From the cell containing the given text, extract its center point as (X, Y) coordinate. 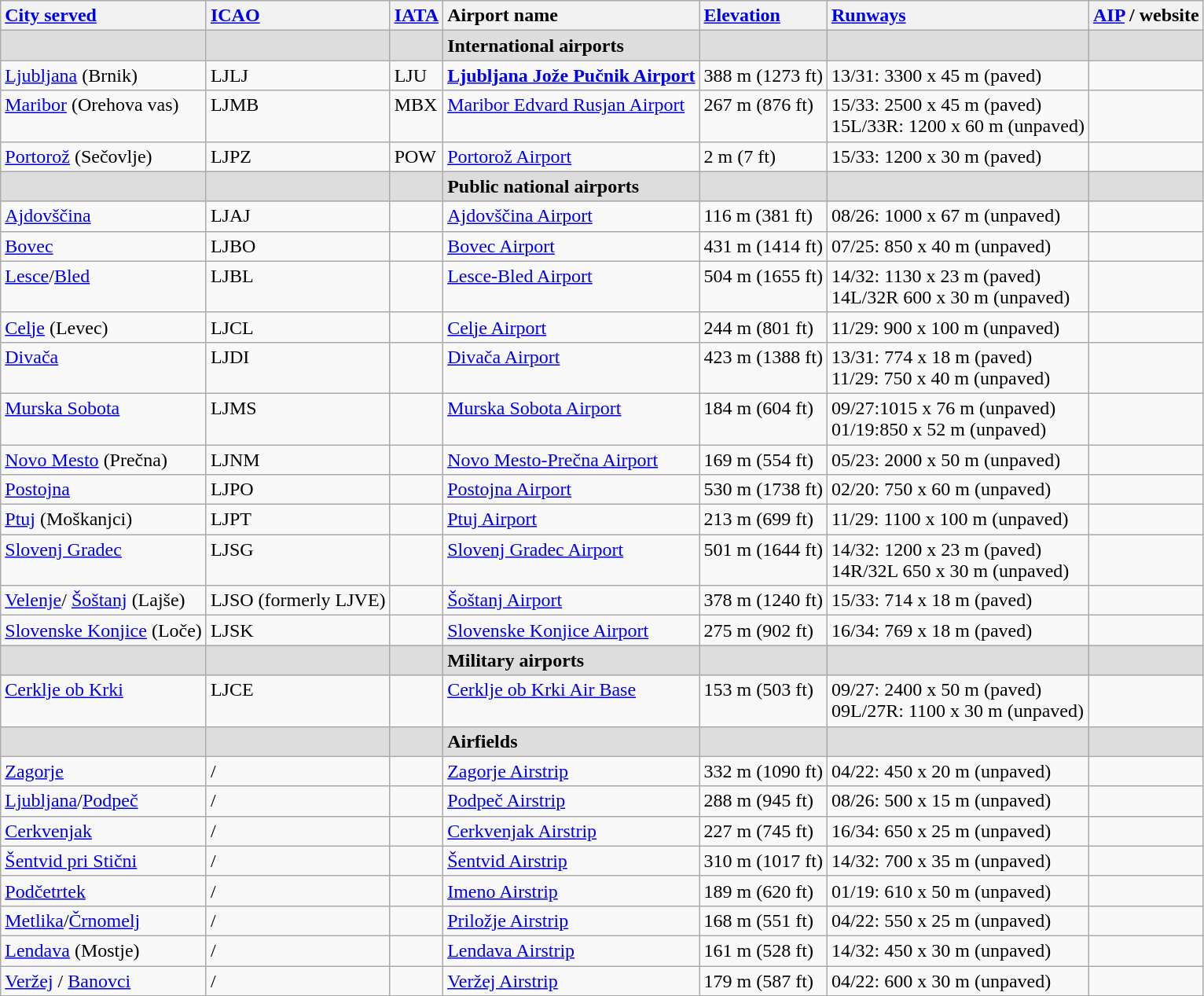
Ptuj (Moškanjci) (104, 520)
Airfields (571, 741)
Ljubljana/Podpeč (104, 801)
Velenje/ Šoštanj (Lajše) (104, 601)
02/20: 750 x 60 m (unpaved) (957, 490)
530 m (1738 ft) (763, 490)
11/29: 1100 x 100 m (unpaved) (957, 520)
LJCL (298, 327)
Imeno Airstrip (571, 891)
184 m (604 ft) (763, 418)
Ljubljana Jože Pučnik Airport (571, 75)
International airports (571, 46)
153 m (503 ft) (763, 701)
Šentvid pri Stični (104, 861)
LJLJ (298, 75)
Podčetrtek (104, 891)
Cerkvenjak (104, 831)
16/34: 769 x 18 m (paved) (957, 630)
Ptuj Airport (571, 520)
09/27: 2400 x 50 m (paved) 09L/27R: 1100 x 30 m (unpaved) (957, 701)
IATA (417, 16)
LJSK (298, 630)
LJCE (298, 701)
Celje (Levec) (104, 327)
Portorož Airport (571, 156)
14/32: 1200 x 23 m (paved) 14R/32L 650 x 30 m (unpaved) (957, 560)
LJDI (298, 368)
431 m (1414 ft) (763, 246)
Lesce/Bled (104, 286)
244 m (801 ft) (763, 327)
08/26: 1000 x 67 m (unpaved) (957, 216)
Veržej Airstrip (571, 980)
LJBO (298, 246)
Ajdovščina Airport (571, 216)
168 m (551 ft) (763, 921)
LJPZ (298, 156)
Elevation (763, 16)
Divača (104, 368)
AIP / website (1146, 16)
Portorož (Sečovlje) (104, 156)
Runways (957, 16)
LJMB (298, 116)
16/34: 650 x 25 m (unpaved) (957, 831)
Zagorje (104, 771)
LJAJ (298, 216)
Public national airports (571, 186)
15/33: 714 x 18 m (paved) (957, 601)
Slovenske Konjice Airport (571, 630)
14/32: 700 x 35 m (unpaved) (957, 861)
Military airports (571, 660)
Veržej / Banovci (104, 980)
Cerklje ob Krki (104, 701)
213 m (699 ft) (763, 520)
POW (417, 156)
07/25: 850 x 40 m (unpaved) (957, 246)
Podpeč Airstrip (571, 801)
378 m (1240 ft) (763, 601)
LJPT (298, 520)
189 m (620 ft) (763, 891)
City served (104, 16)
310 m (1017 ft) (763, 861)
Celje Airport (571, 327)
504 m (1655 ft) (763, 286)
267 m (876 ft) (763, 116)
Metlika/Črnomelj (104, 921)
Murska Sobota (104, 418)
Postojna Airport (571, 490)
LJBL (298, 286)
Bovec (104, 246)
423 m (1388 ft) (763, 368)
Cerkvenjak Airstrip (571, 831)
04/22: 550 x 25 m (unpaved) (957, 921)
332 m (1090 ft) (763, 771)
14/32: 450 x 30 m (unpaved) (957, 950)
Lendava (Mostje) (104, 950)
LJNM (298, 460)
08/26: 500 x 15 m (unpaved) (957, 801)
LJSO (formerly LJVE) (298, 601)
275 m (902 ft) (763, 630)
Priložje Airstrip (571, 921)
04/22: 450 x 20 m (unpaved) (957, 771)
288 m (945 ft) (763, 801)
LJSG (298, 560)
Zagorje Airstrip (571, 771)
Cerklje ob Krki Air Base (571, 701)
13/31: 3300 x 45 m (paved) (957, 75)
Maribor Edvard Rusjan Airport (571, 116)
11/29: 900 x 100 m (unpaved) (957, 327)
Ljubljana (Brnik) (104, 75)
116 m (381 ft) (763, 216)
Postojna (104, 490)
MBX (417, 116)
Slovenj Gradec (104, 560)
169 m (554 ft) (763, 460)
01/19: 610 x 50 m (unpaved) (957, 891)
Divača Airport (571, 368)
388 m (1273 ft) (763, 75)
Šoštanj Airport (571, 601)
Bovec Airport (571, 246)
Maribor (Orehova vas) (104, 116)
501 m (1644 ft) (763, 560)
05/23: 2000 x 50 m (unpaved) (957, 460)
04/22: 600 x 30 m (unpaved) (957, 980)
Ajdovščina (104, 216)
2 m (7 ft) (763, 156)
Šentvid Airstrip (571, 861)
Novo Mesto-Prečna Airport (571, 460)
LJPO (298, 490)
14/32: 1130 x 23 m (paved) 14L/32R 600 x 30 m (unpaved) (957, 286)
09/27:1015 x 76 m (unpaved) 01/19:850 x 52 m (unpaved) (957, 418)
LJMS (298, 418)
LJU (417, 75)
15/33: 2500 x 45 m (paved) 15L/33R: 1200 x 60 m (unpaved) (957, 116)
Slovenj Gradec Airport (571, 560)
15/33: 1200 x 30 m (paved) (957, 156)
Lesce-Bled Airport (571, 286)
Slovenske Konjice (Loče) (104, 630)
Lendava Airstrip (571, 950)
Airport name (571, 16)
Murska Sobota Airport (571, 418)
Novo Mesto (Prečna) (104, 460)
227 m (745 ft) (763, 831)
13/31: 774 x 18 m (paved) 11/29: 750 x 40 m (unpaved) (957, 368)
179 m (587 ft) (763, 980)
ICAO (298, 16)
161 m (528 ft) (763, 950)
